From the cell containing the given text, extract its center point as (X, Y) coordinate. 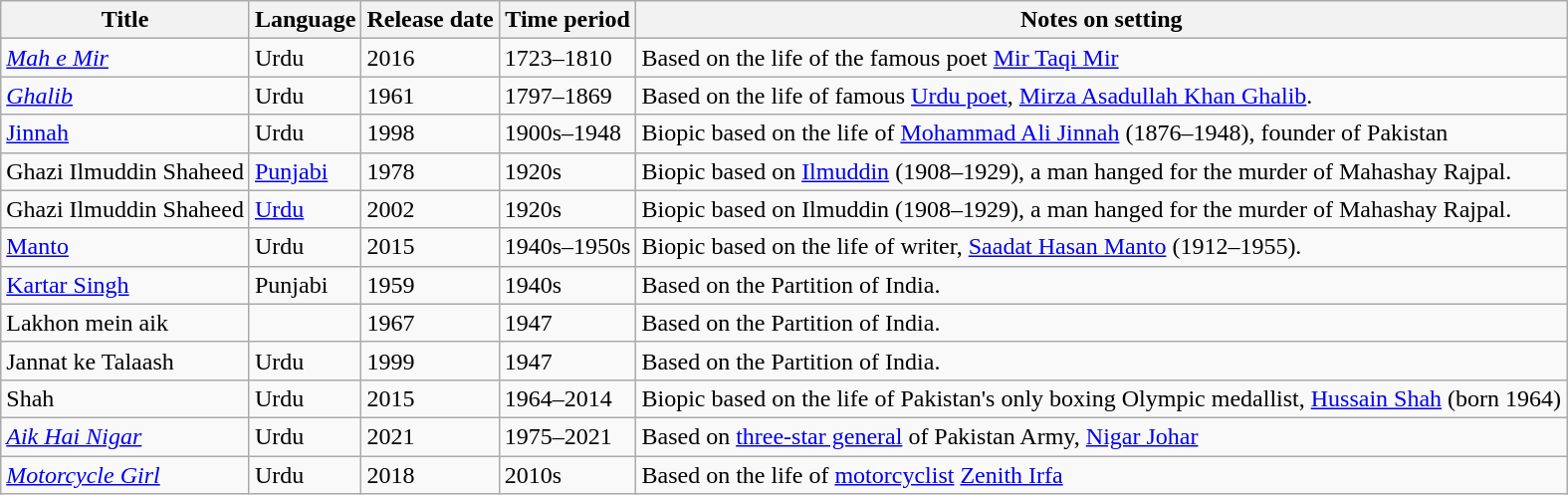
1978 (430, 171)
Time period (567, 20)
1967 (430, 323)
Title (125, 20)
Jannat ke Talaash (125, 361)
1959 (430, 285)
1961 (430, 96)
Biopic based on the life of Pakistan's only boxing Olympic medallist, Hussain Shah (born 1964) (1101, 398)
Release date (430, 20)
1940s–1950s (567, 247)
1975–2021 (567, 436)
2016 (430, 58)
Based on the life of famous Urdu poet, Mirza Asadullah Khan Ghalib. (1101, 96)
Based on the life of the famous poet Mir Taqi Mir (1101, 58)
Manto (125, 247)
1998 (430, 133)
2002 (430, 209)
Language (305, 20)
Biopic based on the life of Mohammad Ali Jinnah (1876–1948), founder of Pakistan (1101, 133)
Notes on setting (1101, 20)
Biopic based on the life of writer, Saadat Hasan Manto (1912–1955). (1101, 247)
1999 (430, 361)
Kartar Singh (125, 285)
2010s (567, 475)
Jinnah (125, 133)
Mah e Mir (125, 58)
Shah (125, 398)
1723–1810 (567, 58)
1940s (567, 285)
1797–1869 (567, 96)
Lakhon mein aik (125, 323)
2018 (430, 475)
Based on the life of motorcyclist Zenith Irfa (1101, 475)
2021 (430, 436)
Motorcycle Girl (125, 475)
1900s–1948 (567, 133)
Ghalib (125, 96)
Aik Hai Nigar (125, 436)
Based on three-star general of Pakistan Army, Nigar Johar (1101, 436)
1964–2014 (567, 398)
